From the cell containing the given text, extract its center point as (X, Y) coordinate. 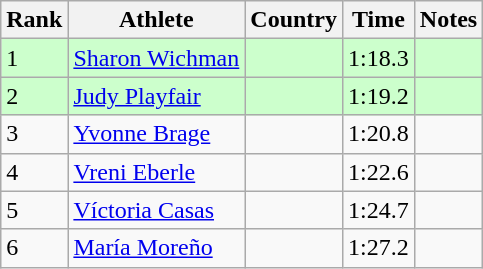
2 (34, 96)
Vreni Eberle (156, 172)
Yvonne Brage (156, 134)
1:18.3 (379, 58)
1 (34, 58)
Notes (448, 20)
Athlete (156, 20)
Víctoria Casas (156, 210)
1:20.8 (379, 134)
Judy Playfair (156, 96)
Sharon Wichman (156, 58)
1:22.6 (379, 172)
6 (34, 248)
1:27.2 (379, 248)
5 (34, 210)
1:24.7 (379, 210)
4 (34, 172)
3 (34, 134)
María Moreño (156, 248)
Country (294, 20)
Rank (34, 20)
1:19.2 (379, 96)
Time (379, 20)
